Scan for the cell matching the given text and deliver its (X, Y) coordinate at center. 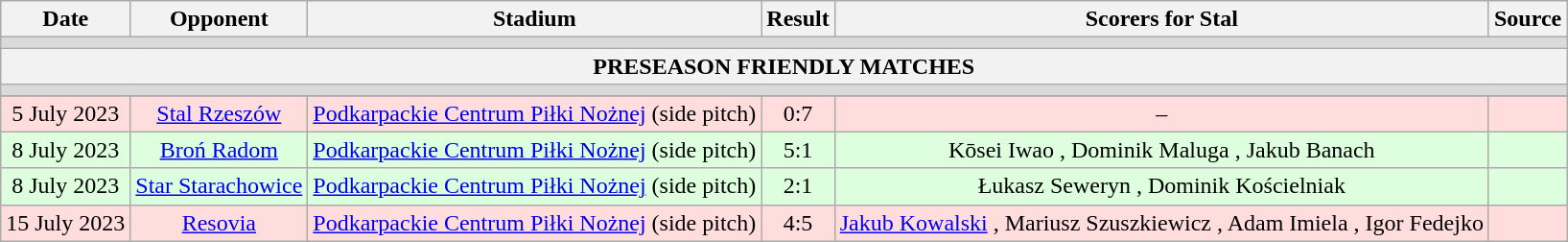
0:7 (798, 113)
4:5 (798, 223)
PRESEASON FRIENDLY MATCHES (784, 66)
Source (1527, 19)
5:1 (798, 150)
Stal Rzeszów (219, 113)
Star Starachowice (219, 186)
Jakub Kowalski , Mariusz Szuszkiewicz , Adam Imiela , Igor Fedejko (1161, 223)
– (1161, 113)
Broń Radom (219, 150)
Kōsei Iwao , Dominik Maluga , Jakub Banach (1161, 150)
Stadium (535, 19)
Opponent (219, 19)
Date (65, 19)
Result (798, 19)
15 July 2023 (65, 223)
Scorers for Stal (1161, 19)
5 July 2023 (65, 113)
2:1 (798, 186)
Łukasz Seweryn , Dominik Kościelniak (1161, 186)
Resovia (219, 223)
